Locate the cell with the specified text and output its [X, Y] center coordinate. 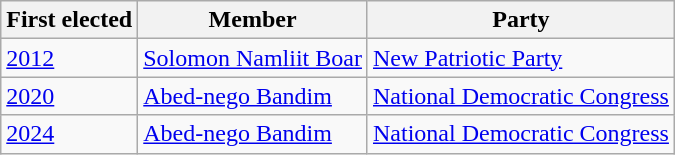
Member [253, 20]
First elected [70, 20]
New Patriotic Party [520, 58]
2020 [70, 96]
2012 [70, 58]
Party [520, 20]
Solomon Namliit Boar [253, 58]
2024 [70, 134]
